Scan for the cell matching the given text and deliver its (x, y) coordinate at center. 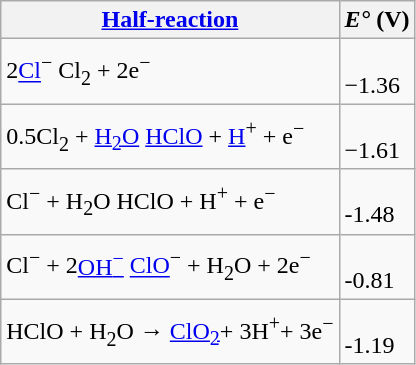
Cl− + 2OH− ClO− + H2O + 2e− (170, 266)
2Cl− Cl2 + 2e− (170, 72)
-1.48 (377, 202)
-0.81 (377, 266)
−1.61 (377, 136)
Half-reaction (170, 20)
Cl− + H2O HClO + H+ + e− (170, 202)
E° (V) (377, 20)
−1.36 (377, 72)
HClO + H2O → ClO2+ 3H++ 3e− (170, 332)
0.5Cl2 + H2O HClO + H+ + e− (170, 136)
-1.19 (377, 332)
